Output the [X, Y] coordinate of the center of the cell containing the given text.  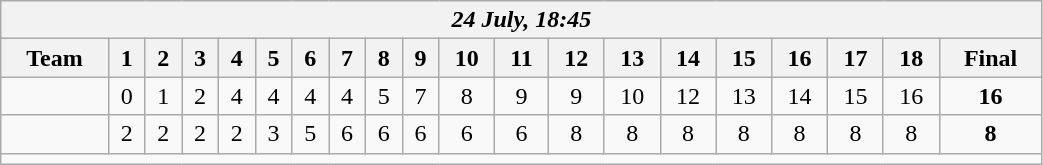
Team [55, 58]
11 [522, 58]
18 [911, 58]
17 [856, 58]
Final [990, 58]
24 July, 18:45 [522, 20]
0 [126, 96]
